Output the [x, y] coordinate of the center of the cell containing the given text.  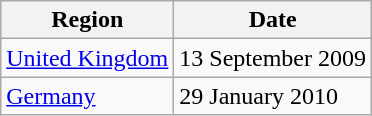
Region [88, 20]
United Kingdom [88, 58]
Date [273, 20]
Germany [88, 96]
13 September 2009 [273, 58]
29 January 2010 [273, 96]
